Capture the cell that displays the provided text and extract its (X, Y) central coordinate. 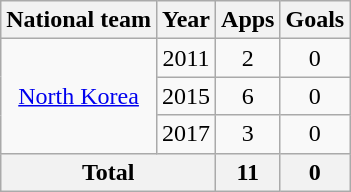
Goals (315, 20)
11 (248, 172)
2017 (186, 134)
National team (79, 20)
6 (248, 96)
North Korea (79, 96)
2 (248, 58)
2015 (186, 96)
Apps (248, 20)
3 (248, 134)
Total (108, 172)
2011 (186, 58)
Year (186, 20)
